Extract the [X, Y] coordinate from the center of the cell holding the provided text.  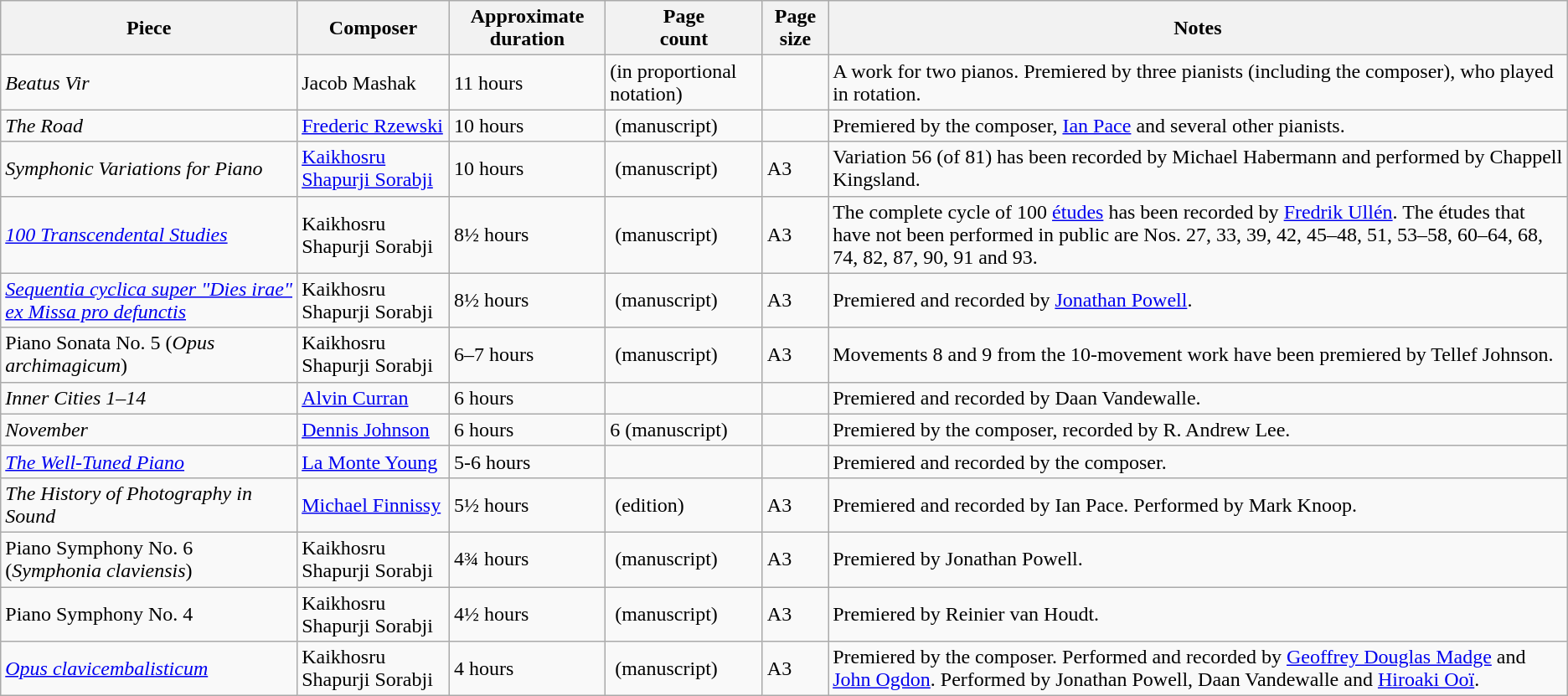
The Road [149, 126]
4¾ hours [527, 559]
Jacob Mashak [374, 82]
Piano Sonata No. 5 (Opus archimagicum) [149, 355]
The Well-Tuned Piano [149, 461]
Premiered by the composer, recorded by R. Andrew Lee. [1198, 430]
Sequentia cyclica super "Dies irae" ex Missa pro defunctis [149, 300]
November [149, 430]
100 Transcendental Studies [149, 235]
Premiered and recorded by Ian Pace. Performed by Mark Knoop. [1198, 504]
Movements 8 and 9 from the 10-movement work have been premiered by Tellef Johnson. [1198, 355]
Premiered by Jonathan Powell. [1198, 559]
La Monte Young [374, 461]
Symphonic Variations for Piano [149, 169]
11 hours [527, 82]
Composer [374, 28]
Beatus Vir [149, 82]
5½ hours [527, 504]
Michael Finnissy [374, 504]
6 (manuscript) [684, 430]
A work for two pianos. Premiered by three pianists (including the composer), who played in rotation. [1198, 82]
Opus clavicembalisticum [149, 668]
Notes [1198, 28]
Page size [795, 28]
5-6 hours [527, 461]
Premiered by Reinier van Houdt. [1198, 613]
Alvin Curran [374, 398]
Dennis Johnson [374, 430]
Inner Cities 1–14 [149, 398]
Frederic Rzewski [374, 126]
(in proportional notation) [684, 82]
Premiered and recorded by Daan Vandewalle. [1198, 398]
Premiered and recorded by the composer. [1198, 461]
Piano Symphony No. 6 (Symphonia claviensis) [149, 559]
6–7 hours [527, 355]
Pagecount [684, 28]
Approximate duration [527, 28]
4½ hours [527, 613]
(edition) [684, 504]
Premiered and recorded by Jonathan Powell. [1198, 300]
Piano Symphony No. 4 [149, 613]
The History of Photography in Sound [149, 504]
Premiered by the composer, Ian Pace and several other pianists. [1198, 126]
Piece [149, 28]
4 hours [527, 668]
Variation 56 (of 81) has been recorded by Michael Habermann and performed by Chappell Kingsland. [1198, 169]
